Identify which cell holds the provided text, then report its (X, Y) central coordinate. 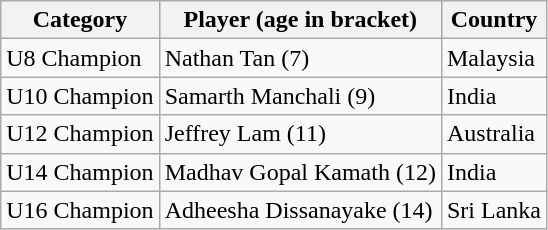
Sri Lanka (494, 210)
U12 Champion (80, 134)
Samarth Manchali (9) (300, 96)
U14 Champion (80, 172)
Australia (494, 134)
U10 Champion (80, 96)
Player (age in bracket) (300, 20)
Malaysia (494, 58)
Jeffrey Lam (11) (300, 134)
U8 Champion (80, 58)
Country (494, 20)
U16 Champion (80, 210)
Category (80, 20)
Madhav Gopal Kamath (12) (300, 172)
Adheesha Dissanayake (14) (300, 210)
Nathan Tan (7) (300, 58)
